Extract the (X, Y) coordinate from the center of the cell holding the provided text.  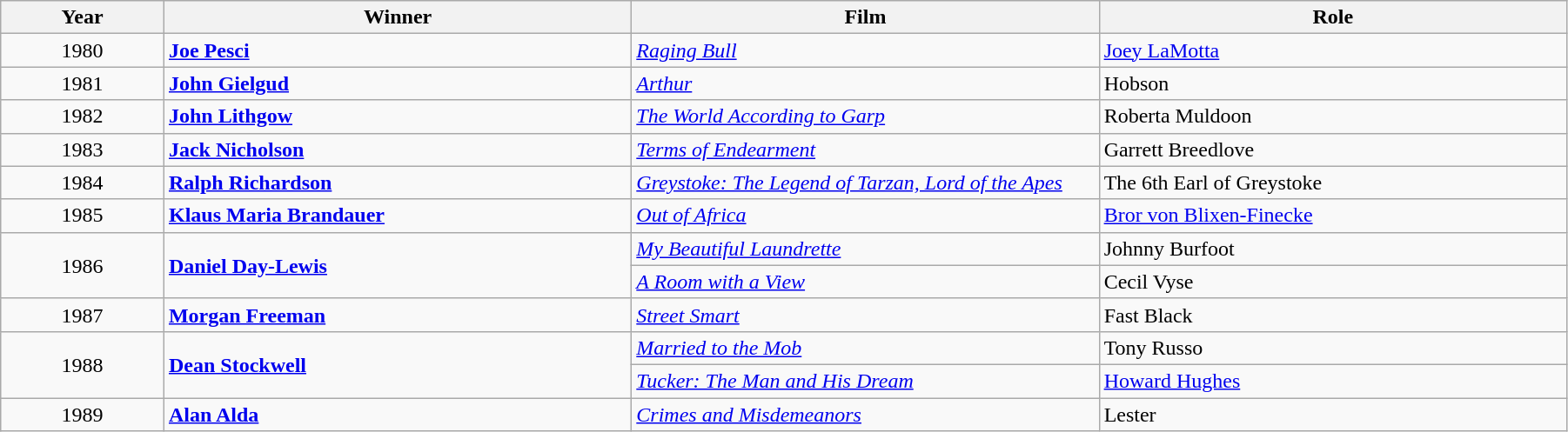
A Room with a View (865, 282)
1981 (83, 83)
Johnny Burfoot (1333, 249)
1983 (83, 150)
Alan Alda (397, 415)
Winner (397, 17)
Cecil Vyse (1333, 282)
Arthur (865, 83)
Daniel Day-Lewis (397, 265)
Joey LaMotta (1333, 50)
Terms of Endearment (865, 150)
Dean Stockwell (397, 364)
John Gielgud (397, 83)
Crimes and Misdemeanors (865, 415)
1985 (83, 216)
Street Smart (865, 315)
Joe Pesci (397, 50)
My Beautiful Laundrette (865, 249)
1989 (83, 415)
Garrett Breedlove (1333, 150)
1986 (83, 265)
Film (865, 17)
Married to the Mob (865, 348)
The World According to Garp (865, 116)
Bror von Blixen-Finecke (1333, 216)
Klaus Maria Brandauer (397, 216)
1984 (83, 183)
John Lithgow (397, 116)
1987 (83, 315)
Raging Bull (865, 50)
Jack Nicholson (397, 150)
Fast Black (1333, 315)
The 6th Earl of Greystoke (1333, 183)
Ralph Richardson (397, 183)
Year (83, 17)
Morgan Freeman (397, 315)
1982 (83, 116)
Lester (1333, 415)
Tucker: The Man and His Dream (865, 381)
Howard Hughes (1333, 381)
Roberta Muldoon (1333, 116)
Hobson (1333, 83)
Greystoke: The Legend of Tarzan, Lord of the Apes (865, 183)
Out of Africa (865, 216)
Role (1333, 17)
Tony Russo (1333, 348)
1988 (83, 364)
1980 (83, 50)
